Identify which cell holds the provided text, then report its (x, y) central coordinate. 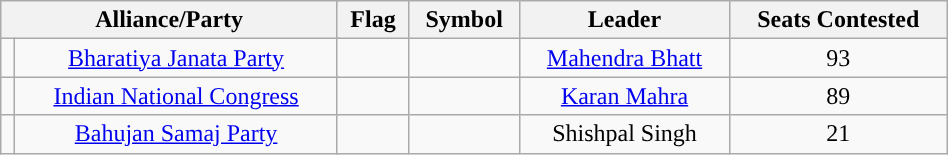
Symbol (464, 20)
Shishpal Singh (624, 134)
Indian National Congress (176, 96)
Bharatiya Janata Party (176, 58)
Karan Mahra (624, 96)
Leader (624, 20)
Mahendra Bhatt (624, 58)
Flag (372, 20)
Alliance/Party (170, 20)
89 (838, 96)
Seats Contested (838, 20)
21 (838, 134)
93 (838, 58)
Bahujan Samaj Party (176, 134)
